Return the (X, Y) coordinate for the center point of the cell that contains the specified text.  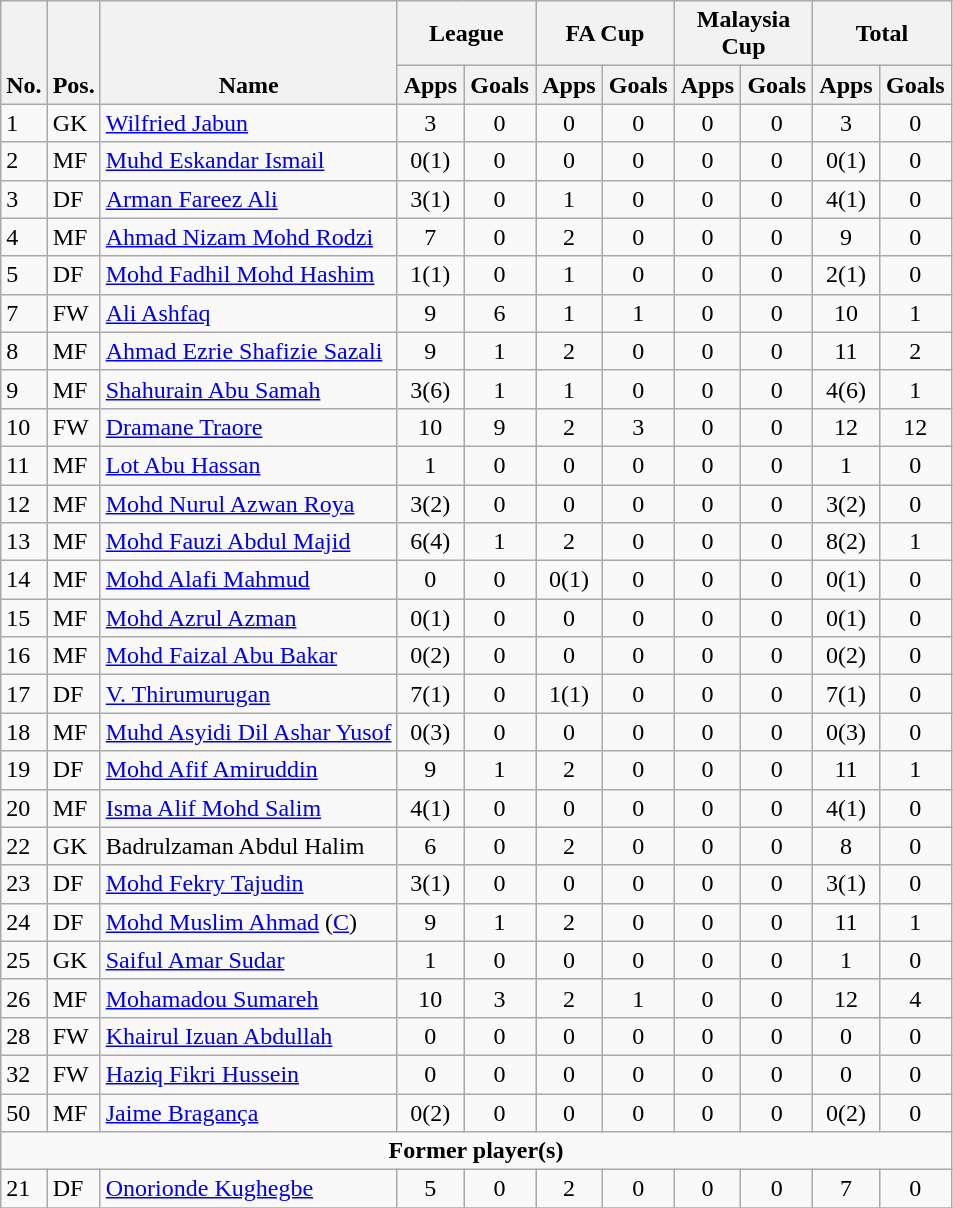
Mohd Afif Amiruddin (248, 770)
Muhd Eskandar Ismail (248, 161)
8(2) (846, 542)
Former player(s) (476, 1151)
Mohd Fekry Tajudin (248, 884)
No. (24, 52)
Mohd Azrul Azman (248, 618)
21 (24, 1189)
Arman Fareez Ali (248, 199)
50 (24, 1113)
V. Thirumurugan (248, 694)
14 (24, 580)
25 (24, 960)
Ahmad Ezrie Shafizie Sazali (248, 351)
17 (24, 694)
Shahurain Abu Samah (248, 389)
Mohd Fauzi Abdul Majid (248, 542)
Muhd Asyidi Dil Ashar Yusof (248, 732)
15 (24, 618)
Haziq Fikri Hussein (248, 1074)
Total (882, 34)
19 (24, 770)
24 (24, 922)
Badrulzaman Abdul Halim (248, 846)
16 (24, 656)
22 (24, 846)
Mohamadou Sumareh (248, 998)
Mohd Nurul Azwan Roya (248, 503)
Onorionde Kughegbe (248, 1189)
Saiful Amar Sudar (248, 960)
Khairul Izuan Abdullah (248, 1036)
Mohd Faizal Abu Bakar (248, 656)
26 (24, 998)
18 (24, 732)
Dramane Traore (248, 427)
Lot Abu Hassan (248, 465)
6(4) (430, 542)
20 (24, 808)
4(6) (846, 389)
Pos. (74, 52)
Malaysia Cup (744, 34)
Wilfried Jabun (248, 123)
23 (24, 884)
13 (24, 542)
28 (24, 1036)
Ahmad Nizam Mohd Rodzi (248, 237)
Mohd Muslim Ahmad (C) (248, 922)
Jaime Bragança (248, 1113)
Name (248, 52)
FA Cup (606, 34)
Mohd Alafi Mahmud (248, 580)
2(1) (846, 275)
Mohd Fadhil Mohd Hashim (248, 275)
League (466, 34)
Ali Ashfaq (248, 313)
3(6) (430, 389)
32 (24, 1074)
Isma Alif Mohd Salim (248, 808)
